For the text-containing cell, return its midpoint in [x, y] coordinate format. 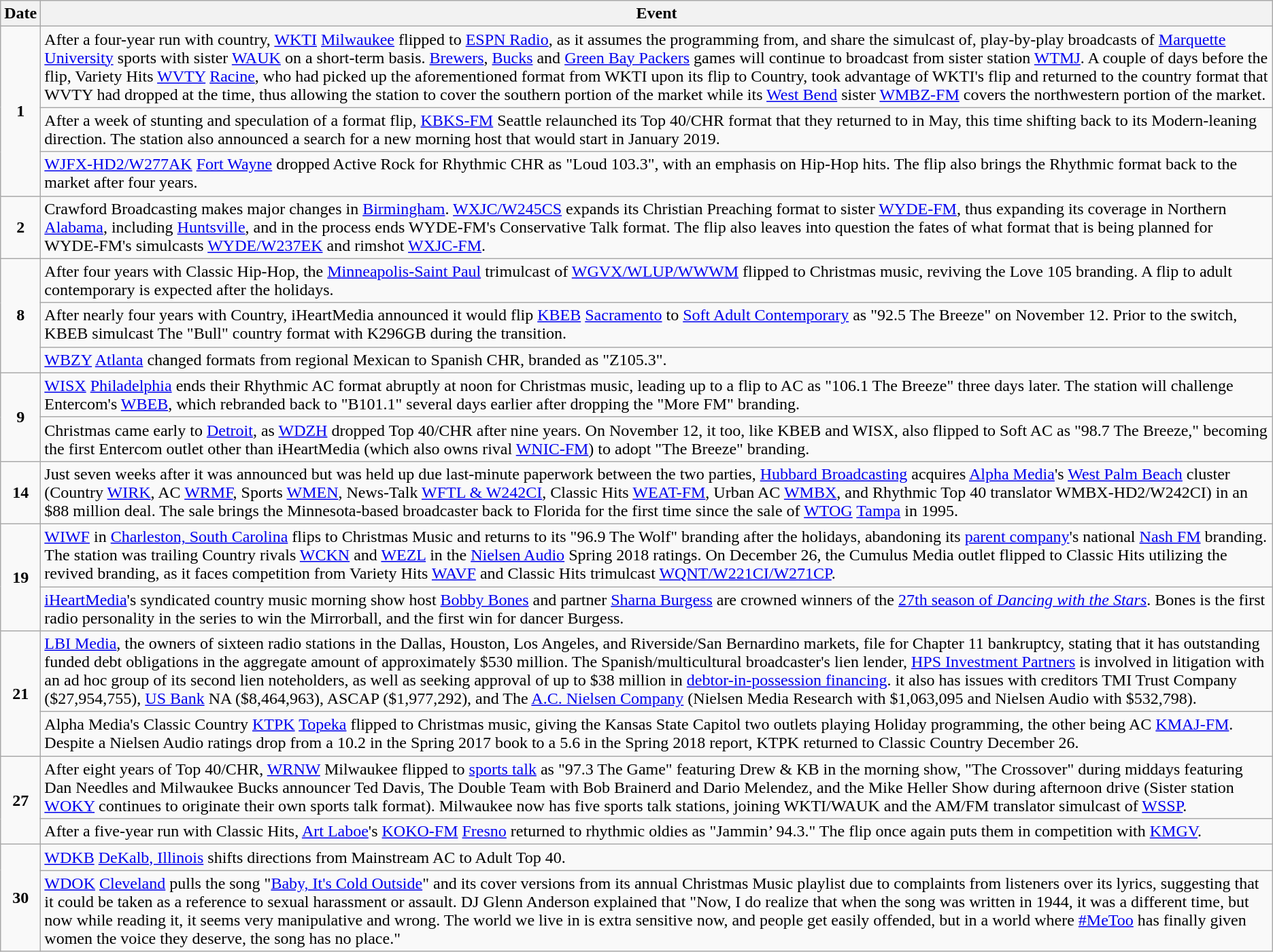
WBZY Atlanta changed formats from regional Mexican to Spanish CHR, branded as "Z105.3". [657, 360]
19 [20, 577]
27 [20, 800]
30 [20, 898]
9 [20, 417]
14 [20, 492]
1 [20, 112]
Event [657, 14]
WDKB DeKalb, Illinois shifts directions from Mainstream AC to Adult Top 40. [657, 857]
21 [20, 694]
Date [20, 14]
8 [20, 316]
2 [20, 227]
